Find where the given text appears and provide that cell's center as [x, y] coordinate. 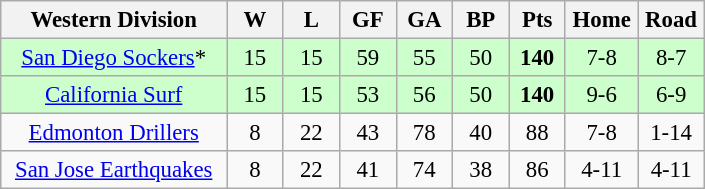
43 [368, 133]
GF [368, 20]
California Surf [114, 95]
55 [424, 58]
9-6 [602, 95]
38 [480, 170]
GA [424, 20]
78 [424, 133]
88 [537, 133]
Road [671, 20]
L [311, 20]
74 [424, 170]
Home [602, 20]
40 [480, 133]
Western Division [114, 20]
59 [368, 58]
86 [537, 170]
6-9 [671, 95]
8-7 [671, 58]
W [255, 20]
Pts [537, 20]
San Diego Sockers* [114, 58]
BP [480, 20]
56 [424, 95]
Edmonton Drillers [114, 133]
41 [368, 170]
San Jose Earthquakes [114, 170]
1-14 [671, 133]
53 [368, 95]
